Extract the (x, y) coordinate from the center of the cell holding the provided text.  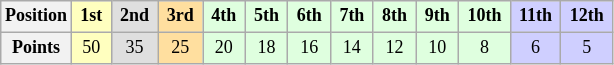
3rd (180, 16)
8 (485, 48)
10th (485, 16)
10 (438, 48)
1st (91, 16)
50 (91, 48)
18 (266, 48)
6 (536, 48)
12 (394, 48)
20 (224, 48)
9th (438, 16)
25 (180, 48)
8th (394, 16)
5 (587, 48)
11th (536, 16)
16 (310, 48)
5th (266, 16)
12th (587, 16)
35 (134, 48)
Points (36, 48)
14 (352, 48)
Position (36, 16)
2nd (134, 16)
4th (224, 16)
7th (352, 16)
6th (310, 16)
